Identify which cell holds the provided text, then report its (x, y) central coordinate. 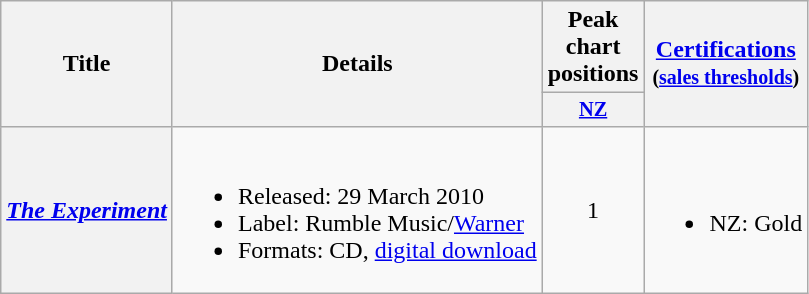
Title (87, 64)
Certifications(sales thresholds) (726, 64)
NZ (593, 110)
Peak chart positions (593, 47)
1 (593, 210)
The Experiment (87, 210)
Released: 29 March 2010Label: Rumble Music/WarnerFormats: CD, digital download (357, 210)
NZ: Gold (726, 210)
Details (357, 64)
